Return (x, y) of the center of cell containing provided text 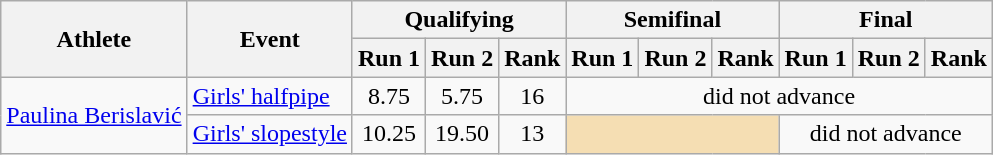
13 (532, 134)
Qualifying (458, 20)
Girls' halfpipe (270, 96)
19.50 (462, 134)
Event (270, 39)
Athlete (94, 39)
16 (532, 96)
10.25 (388, 134)
Semifinal (672, 20)
Paulina Berislavić (94, 115)
5.75 (462, 96)
Final (886, 20)
8.75 (388, 96)
Girls' slopestyle (270, 134)
